Pinpoint the cell where the given text exists, returning its [X, Y] midpoint coordinate. 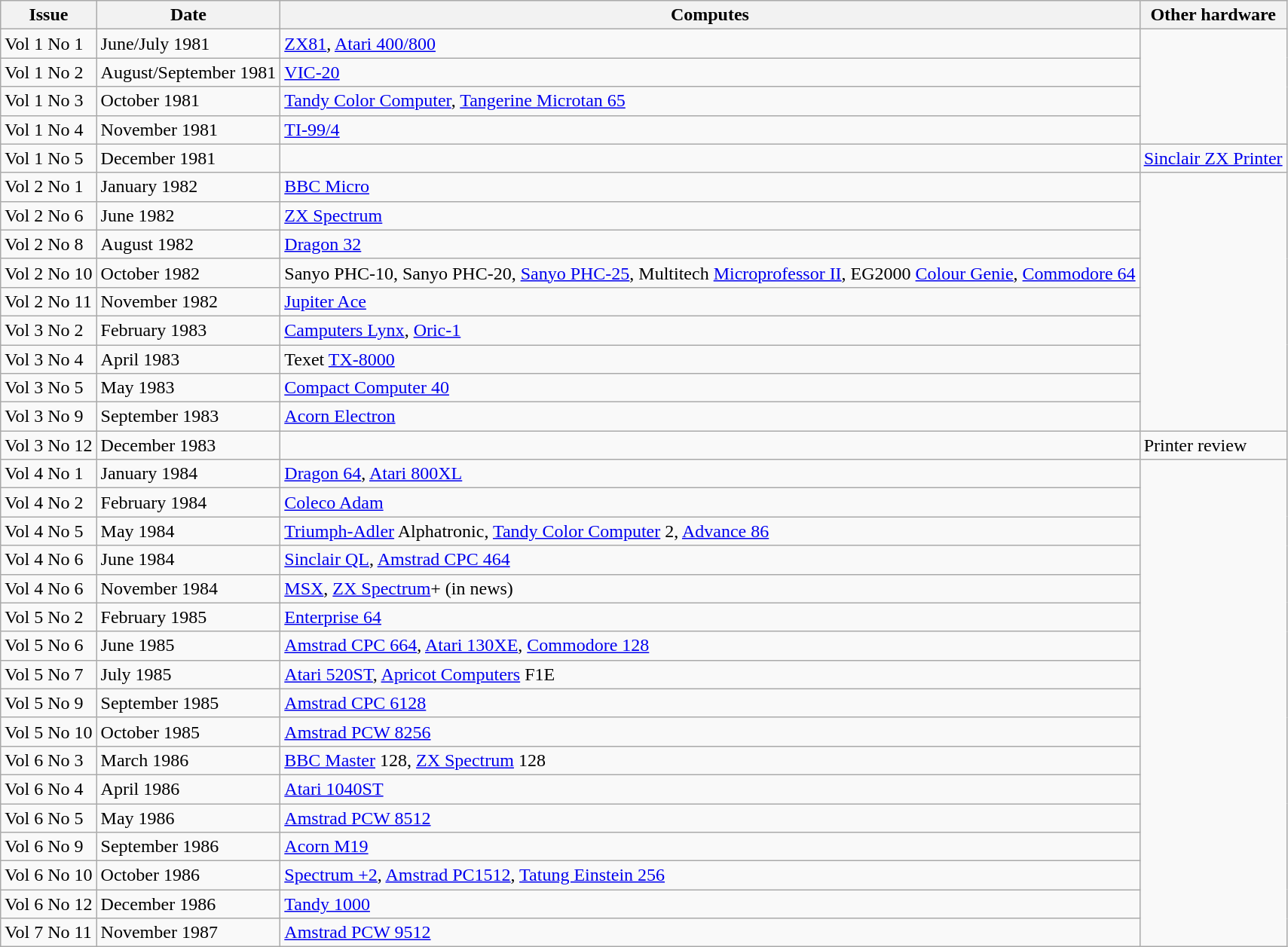
Tandy 1000 [710, 904]
Amstrad CPC 6128 [710, 703]
Atari 1040ST [710, 789]
September 1983 [188, 417]
ZX81, Atari 400/800 [710, 44]
Vol 5 No 7 [48, 674]
May 1986 [188, 817]
Tandy Color Computer, Tangerine Microtan 65 [710, 101]
Vol 4 No 1 [48, 474]
Computes [710, 15]
August/September 1981 [188, 72]
Vol 6 No 5 [48, 817]
March 1986 [188, 760]
Printer review [1213, 445]
Amstrad PCW 9512 [710, 933]
June 1982 [188, 215]
Amstrad CPC 664, Atari 130XE, Commodore 128 [710, 646]
February 1984 [188, 503]
Vol 2 No 1 [48, 187]
Vol 1 No 2 [48, 72]
June 1984 [188, 560]
February 1985 [188, 617]
Sinclair QL, Amstrad CPC 464 [710, 560]
December 1983 [188, 445]
VIC-20 [710, 72]
September 1985 [188, 703]
Vol 6 No 3 [48, 760]
Vol 2 No 8 [48, 244]
Camputers Lynx, Oric-1 [710, 330]
Dragon 32 [710, 244]
May 1984 [188, 531]
MSX, ZX Spectrum+ (in news) [710, 588]
December 1986 [188, 904]
Vol 2 No 11 [48, 301]
Vol 6 No 12 [48, 904]
Vol 5 No 6 [48, 646]
October 1982 [188, 273]
Vol 5 No 9 [48, 703]
April 1986 [188, 789]
BBC Micro [710, 187]
Acorn M19 [710, 847]
Vol 5 No 10 [48, 732]
Vol 1 No 4 [48, 130]
Vol 3 No 2 [48, 330]
Compact Computer 40 [710, 388]
Vol 2 No 6 [48, 215]
Vol 7 No 11 [48, 933]
September 1986 [188, 847]
Vol 1 No 1 [48, 44]
Vol 6 No 10 [48, 875]
Vol 3 No 9 [48, 417]
November 1984 [188, 588]
Vol 4 No 5 [48, 531]
Amstrad PCW 8512 [710, 817]
November 1987 [188, 933]
October 1985 [188, 732]
January 1982 [188, 187]
Vol 2 No 10 [48, 273]
Jupiter Ace [710, 301]
October 1981 [188, 101]
January 1984 [188, 474]
Vol 3 No 4 [48, 359]
May 1983 [188, 388]
Atari 520ST, Apricot Computers F1E [710, 674]
Vol 1 No 5 [48, 158]
Triumph-Adler Alphatronic, Tandy Color Computer 2, Advance 86 [710, 531]
Texet TX-8000 [710, 359]
Vol 4 No 2 [48, 503]
November 1981 [188, 130]
June 1985 [188, 646]
Dragon 64, Atari 800XL [710, 474]
August 1982 [188, 244]
June/July 1981 [188, 44]
Vol 3 No 12 [48, 445]
Vol 1 No 3 [48, 101]
November 1982 [188, 301]
April 1983 [188, 359]
BBC Master 128, ZX Spectrum 128 [710, 760]
Date [188, 15]
Issue [48, 15]
Other hardware [1213, 15]
Acorn Electron [710, 417]
Spectrum +2, Amstrad PC1512, Tatung Einstein 256 [710, 875]
Vol 3 No 5 [48, 388]
Vol 6 No 9 [48, 847]
TI-99/4 [710, 130]
Vol 6 No 4 [48, 789]
Coleco Adam [710, 503]
Vol 5 No 2 [48, 617]
Enterprise 64 [710, 617]
ZX Spectrum [710, 215]
February 1983 [188, 330]
July 1985 [188, 674]
October 1986 [188, 875]
December 1981 [188, 158]
Amstrad PCW 8256 [710, 732]
Sanyo PHC-10, Sanyo PHC-20, Sanyo PHC-25, Multitech Microprofessor II, EG2000 Colour Genie, Commodore 64 [710, 273]
Sinclair ZX Printer [1213, 158]
